Capture the cell that displays the provided text and extract its (x, y) central coordinate. 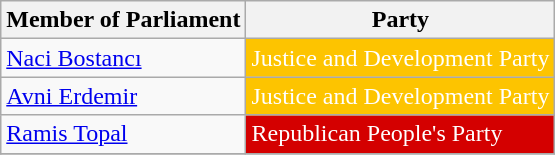
Republican People's Party (400, 134)
Member of Parliament (124, 20)
Naci Bostancı (124, 58)
Party (400, 20)
Avni Erdemir (124, 96)
Ramis Topal (124, 134)
